Capture the cell that displays the provided text and extract its (X, Y) central coordinate. 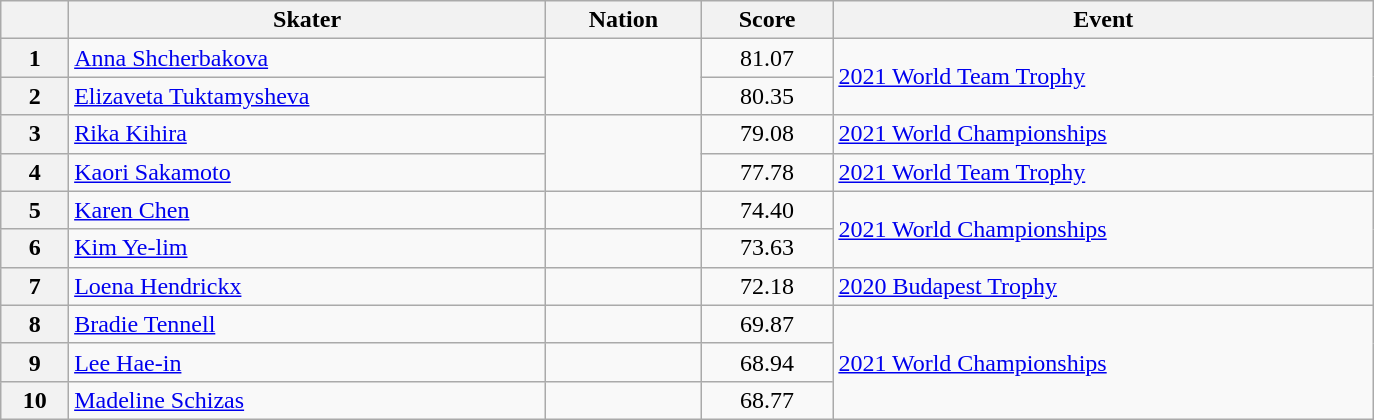
Event (1104, 20)
Loena Hendrickx (308, 286)
81.07 (767, 58)
4 (35, 172)
6 (35, 248)
Anna Shcherbakova (308, 58)
Elizaveta Tuktamysheva (308, 96)
Lee Hae-in (308, 362)
3 (35, 134)
72.18 (767, 286)
Madeline Schizas (308, 400)
5 (35, 210)
79.08 (767, 134)
Bradie Tennell (308, 324)
Karen Chen (308, 210)
74.40 (767, 210)
8 (35, 324)
7 (35, 286)
Nation (624, 20)
68.94 (767, 362)
73.63 (767, 248)
Skater (308, 20)
1 (35, 58)
68.77 (767, 400)
10 (35, 400)
Rika Kihira (308, 134)
9 (35, 362)
Score (767, 20)
77.78 (767, 172)
69.87 (767, 324)
Kaori Sakamoto (308, 172)
Kim Ye-lim (308, 248)
2 (35, 96)
80.35 (767, 96)
2020 Budapest Trophy (1104, 286)
